Provide the [x, y] coordinate of the cell's center where the given text is located.  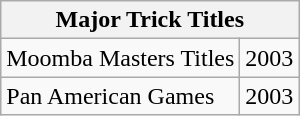
Major Trick Titles [150, 20]
Pan American Games [120, 96]
Moomba Masters Titles [120, 58]
